Identify which cell holds the provided text, then report its (X, Y) central coordinate. 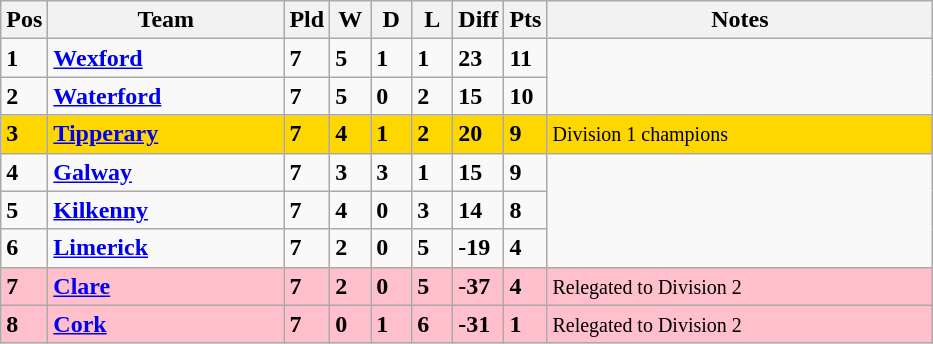
Clare (166, 286)
Division 1 champions (740, 134)
11 (526, 58)
Tipperary (166, 134)
W (350, 20)
L (432, 20)
Pts (526, 20)
Notes (740, 20)
-31 (478, 324)
Limerick (166, 248)
Cork (166, 324)
Galway (166, 172)
14 (478, 210)
Pld (307, 20)
Diff (478, 20)
10 (526, 96)
Waterford (166, 96)
-37 (478, 286)
Kilkenny (166, 210)
23 (478, 58)
20 (478, 134)
Team (166, 20)
-19 (478, 248)
Pos (24, 20)
Wexford (166, 58)
D (392, 20)
